Determine the [X, Y] coordinate at the center of the cell enclosing the given text.  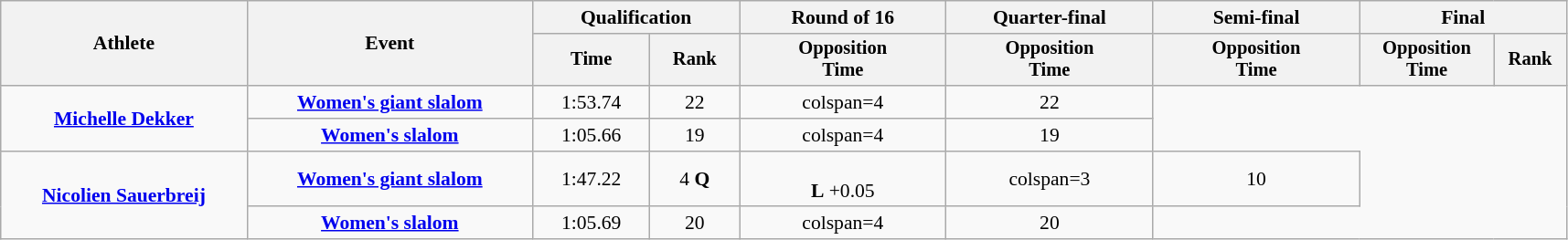
Athlete [124, 44]
Qualification [636, 17]
Final [1463, 17]
4 Q [695, 179]
Nicolien Sauerbreij [124, 195]
10 [1256, 179]
1:05.66 [592, 135]
Michelle Dekker [124, 119]
1:53.74 [592, 102]
Quarter-final [1050, 17]
Time [592, 60]
1:47.22 [592, 179]
1:05.69 [592, 224]
Semi-final [1256, 17]
Round of 16 [843, 17]
Event [389, 44]
L +0.05 [843, 179]
colspan=3 [1050, 179]
